Detect which cell encompasses the target text, then output its (x, y) center coordinate. 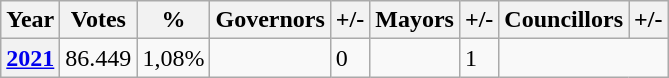
Councillors (564, 20)
0 (350, 58)
2021 (30, 58)
Year (30, 20)
86.449 (98, 58)
Governors (270, 20)
1,08% (174, 58)
Mayors (415, 20)
Votes (98, 20)
1 (478, 58)
% (174, 20)
